Determine the [X, Y] coordinate at the center of the cell enclosing the given text.  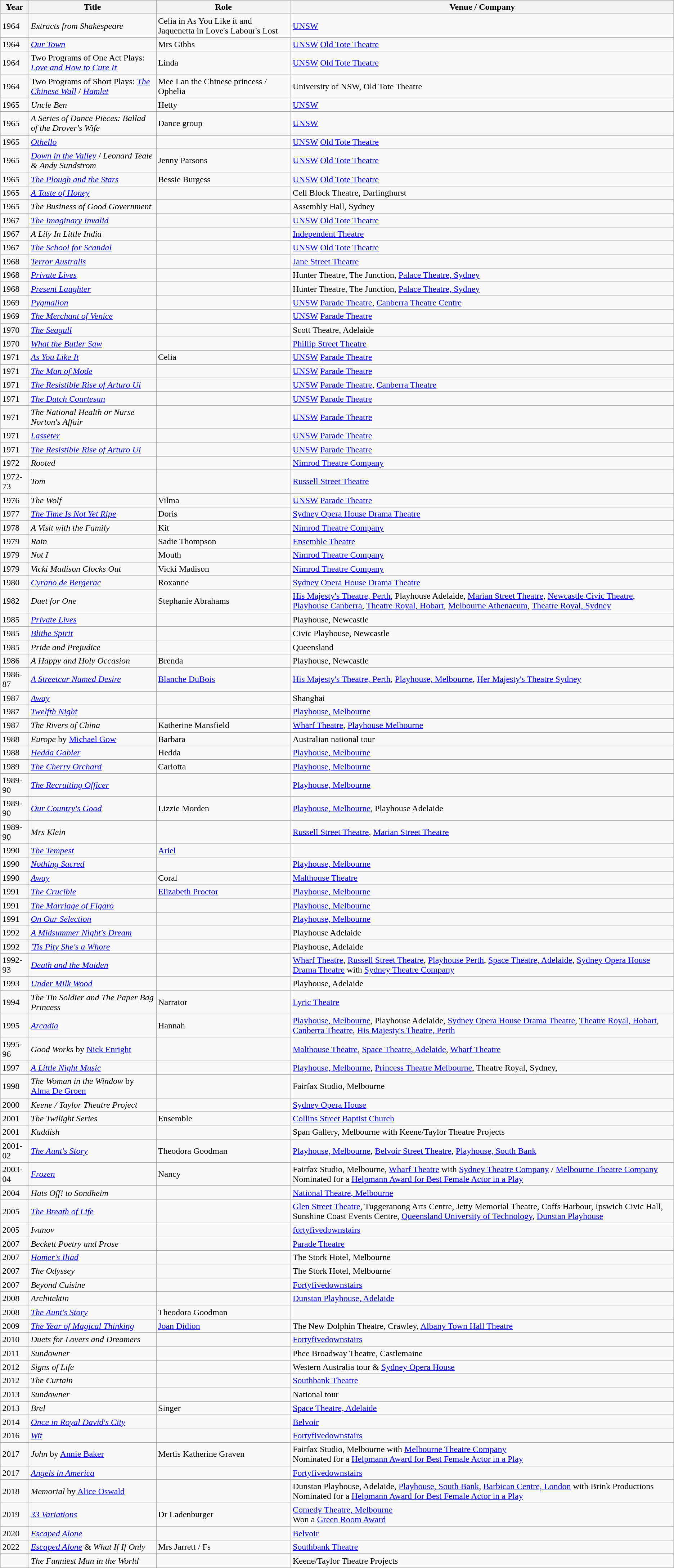
2010 [14, 1340]
The School for Scandal [93, 248]
1986 [14, 661]
University of NSW, Old Tote Theatre [482, 86]
The Twilight Series [93, 1118]
1980 [14, 582]
Frozen [93, 1174]
The Business of Good Government [93, 206]
1995 [14, 1026]
UNSW Parade Theatre, Canberra Theatre Centre [482, 303]
Down in the Valley / Leonard Teale & Andy Sundstrom [93, 161]
John by Annie Baker [93, 1454]
2016 [14, 1435]
2011 [14, 1353]
The Tempest [93, 850]
Joan Didion [224, 1326]
Linda [224, 63]
Lizzie Morden [224, 808]
Kaddish [93, 1132]
2000 [14, 1105]
Architektin [93, 1299]
The Crucible [93, 892]
1993 [14, 984]
Lyric Theatre [482, 1002]
National Theatre, Melbourne [482, 1193]
Mrs Klein [93, 832]
Wharf Theatre, Russell Street Theatre, Playhouse Perth, Space Theatre, Adelaide, Sydney Opera House Drama Theatre with Sydney Theatre Company [482, 965]
Vicki Madison [224, 569]
2001-02 [14, 1151]
Space Theatre, Adelaide [482, 1408]
Year [14, 7]
Independent Theatre [482, 234]
Scott Theatre, Adelaide [482, 330]
Australian national tour [482, 739]
Brel [93, 1408]
What the Butler Saw [93, 344]
Duet for One [93, 601]
Doris [224, 514]
Vilma [224, 500]
Mrs Jarrett / Fs [224, 1547]
Dance group [224, 123]
The Cherry Orchard [93, 767]
Civic Playhouse, Newcastle [482, 633]
1972 [14, 463]
1992-93 [14, 965]
Narrator [224, 1002]
2003-04 [14, 1174]
Coral [224, 878]
Beckett Poetry and Prose [93, 1244]
Ensemble [224, 1118]
Good Works by Nick Enright [93, 1049]
The Funniest Man in the World [93, 1561]
Twelfth Night [93, 712]
Europe by Michael Gow [93, 739]
Barbara [224, 739]
Nothing Sacred [93, 864]
2014 [14, 1422]
2020 [14, 1533]
Span Gallery, Melbourne with Keene/Taylor Theatre Projects [482, 1132]
Escaped Alone [93, 1533]
Parade Theatre [482, 1244]
Hannah [224, 1026]
Pride and Prejudice [93, 647]
Homer's Iliad [93, 1257]
The Dutch Courtesan [93, 398]
National tour [482, 1394]
The Curtain [93, 1381]
Assembly Hall, Sydney [482, 206]
Katherine Mansfield [224, 725]
1989 [14, 767]
Celia in As You Like it and Jaquenetta in Love's Labour's Lost [224, 26]
Mertis Katherine Graven [224, 1454]
Mee Lan the Chinese princess / Ophelia [224, 86]
The Marriage of Figaro [93, 905]
Collins Street Baptist Church [482, 1118]
1978 [14, 528]
Escaped Alone & What If If Only [93, 1547]
Fairfax Studio, Melbourne with Melbourne Theatre CompanyNominated for a Helpmann Award for Best Female Actor in a Play [482, 1454]
Tom [93, 482]
Wit [93, 1435]
Queensland [482, 647]
The Rivers of China [93, 725]
1976 [14, 500]
Rooted [93, 463]
His Majesty's Theatre, Perth, Playhouse, Melbourne, Her Majesty's Theatre Sydney [482, 679]
Fairfax Studio, Melbourne [482, 1086]
Russell Street Theatre, Marian Street Theatre [482, 832]
Sydney Opera House [482, 1105]
2019 [14, 1515]
1994 [14, 1002]
'Tis Pity She's a Whore [93, 946]
Hetty [224, 105]
The Imaginary Invalid [93, 220]
Carlotta [224, 767]
The Woman in the Window by Alma De Groen [93, 1086]
The Recruiting Officer [93, 785]
Mrs Gibbs [224, 44]
2009 [14, 1326]
1998 [14, 1086]
On Our Selection [93, 919]
A Taste of Honey [93, 193]
Elizabeth Proctor [224, 892]
UNSW Parade Theatre, Canberra Theatre [482, 385]
The Merchant of Venice [93, 316]
A Happy and Holy Occasion [93, 661]
A Streetcar Named Desire [93, 679]
Celia [224, 357]
A Little Night Music [93, 1068]
2004 [14, 1193]
Memorial by Alice Oswald [93, 1491]
Beyond Cuisine [93, 1285]
1982 [14, 601]
2022 [14, 1547]
Venue / Company [482, 7]
Russell Street Theatre [482, 482]
Our Country's Good [93, 808]
Shanghai [482, 698]
The Plough and the Stars [93, 179]
fortyfivedownstairs [482, 1230]
Dr Ladenburger [224, 1515]
Phillip Street Theatre [482, 344]
Hats Off! to Sondheim [93, 1193]
Playhouse, Melbourne, Playhouse Adelaide, Sydney Opera House Drama Theatre, Theatre Royal, Hobart, Canberra Theatre, His Majesty's Theatre, Perth [482, 1026]
The Seagull [93, 330]
Blithe Spirit [93, 633]
As You Like It [93, 357]
A Series of Dance Pieces: Ballad of the Drover's Wife [93, 123]
2018 [14, 1491]
Malthouse Theatre, Space Theatre, Adelaide, Wharf Theatre [482, 1049]
The National Health or Nurse Norton's Affair [93, 417]
Ivanov [93, 1230]
A Visit with the Family [93, 528]
A Midsummer Night's Dream [93, 933]
Lasseter [93, 435]
Pygmalion [93, 303]
The Odyssey [93, 1271]
Hedda Gabler [93, 753]
Arcadia [93, 1026]
1986-87 [14, 679]
The Breath of Life [93, 1211]
1997 [14, 1068]
Jenny Parsons [224, 161]
Malthouse Theatre [482, 878]
Rain [93, 541]
The Man of Mode [93, 371]
Ensemble Theatre [482, 541]
Playhouse, Melbourne, Belvoir Street Theatre, Playhouse, South Bank [482, 1151]
Role [224, 7]
33 Variations [93, 1515]
Our Town [93, 44]
Cyrano de Bergerac [93, 582]
Keene/Taylor Theatre Projects [482, 1561]
Stephanie Abrahams [224, 601]
Playhouse Adelaide [482, 933]
Keene / Taylor Theatre Project [93, 1105]
Western Australia tour & Sydney Opera House [482, 1367]
Terror Australis [93, 262]
The Year of Magical Thinking [93, 1326]
Mouth [224, 555]
Nancy [224, 1174]
Signs of Life [93, 1367]
Title [93, 7]
Roxanne [224, 582]
Vicki Madison Clocks Out [93, 569]
A Lily In Little India [93, 234]
Once in Royal David's City [93, 1422]
Not I [93, 555]
Ariel [224, 850]
The Wolf [93, 500]
Sadie Thompson [224, 541]
Comedy Theatre, MelbourneWon a Green Room Award [482, 1515]
Extracts from Shakespeare [93, 26]
Phee Broadway Theatre, Castlemaine [482, 1353]
Blanche DuBois [224, 679]
Jane Street Theatre [482, 262]
Death and the Maiden [93, 965]
Two Programs of Short Plays: The Chinese Wall / Hamlet [93, 86]
Brenda [224, 661]
1977 [14, 514]
1995-96 [14, 1049]
Dunstan Playhouse, Adelaide [482, 1299]
Wharf Theatre, Playhouse Melbourne [482, 725]
Playhouse, Melbourne, Princess Theatre Melbourne, Theatre Royal, Sydney, [482, 1068]
The Tin Soldier and The Paper Bag Princess [93, 1002]
Under Milk Wood [93, 984]
Hedda [224, 753]
Two Programs of One Act Plays: Love and How to Cure It [93, 63]
Uncle Ben [93, 105]
Angels in America [93, 1473]
Cell Block Theatre, Darlinghurst [482, 193]
Singer [224, 1408]
Present Laughter [93, 289]
The New Dolphin Theatre, Crawley, Albany Town Hall Theatre [482, 1326]
Playhouse, Melbourne, Playhouse Adelaide [482, 808]
Othello [93, 142]
Duets for Lovers and Dreamers [93, 1340]
Kit [224, 528]
Bessie Burgess [224, 179]
1972-73 [14, 482]
The Time Is Not Yet Ripe [93, 514]
